Detect which cell encompasses the target text, then output its [X, Y] center coordinate. 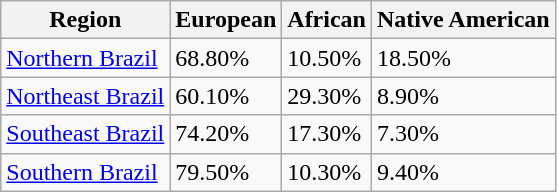
European [226, 20]
Region [86, 20]
10.30% [327, 172]
Southeast Brazil [86, 134]
74.20% [226, 134]
African [327, 20]
Southern Brazil [86, 172]
17.30% [327, 134]
68.80% [226, 58]
29.30% [327, 96]
18.50% [463, 58]
9.40% [463, 172]
Northeast Brazil [86, 96]
Native American [463, 20]
10.50% [327, 58]
8.90% [463, 96]
60.10% [226, 96]
79.50% [226, 172]
Northern Brazil [86, 58]
7.30% [463, 134]
